Return (x, y) of the center of cell containing provided text 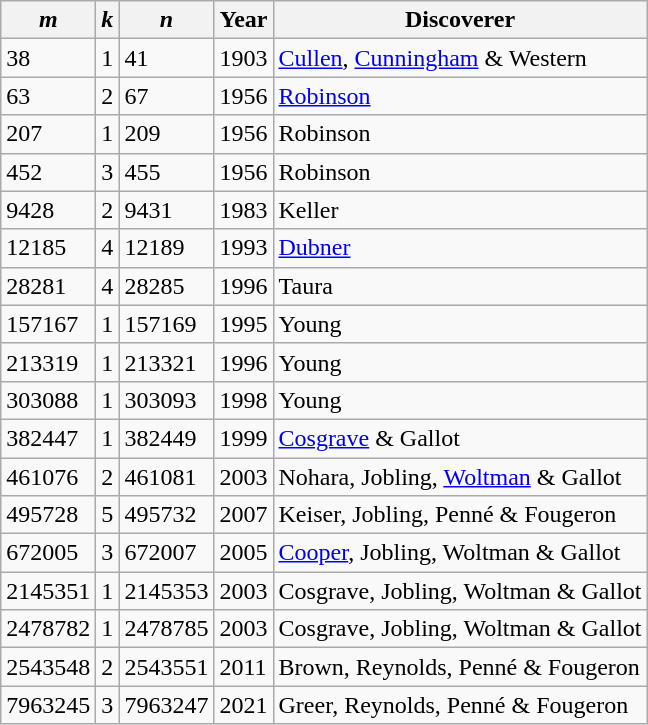
38 (48, 58)
7963247 (166, 705)
Cosgrave & Gallot (460, 438)
672007 (166, 553)
m (48, 20)
213319 (48, 362)
2145351 (48, 591)
Nohara, Jobling, Woltman & Gallot (460, 477)
9428 (48, 210)
1903 (244, 58)
452 (48, 172)
495728 (48, 515)
2543548 (48, 667)
461076 (48, 477)
Brown, Reynolds, Penné & Fougeron (460, 667)
5 (108, 515)
Keiser, Jobling, Penné & Fougeron (460, 515)
2478785 (166, 629)
2021 (244, 705)
1983 (244, 210)
157167 (48, 324)
1998 (244, 400)
382449 (166, 438)
Taura (460, 286)
213321 (166, 362)
28281 (48, 286)
9431 (166, 210)
67 (166, 96)
63 (48, 96)
2478782 (48, 629)
2007 (244, 515)
461081 (166, 477)
1995 (244, 324)
382447 (48, 438)
455 (166, 172)
41 (166, 58)
Greer, Reynolds, Penné & Fougeron (460, 705)
1993 (244, 248)
Cullen, Cunningham & Western (460, 58)
672005 (48, 553)
2005 (244, 553)
12185 (48, 248)
2011 (244, 667)
2145353 (166, 591)
n (166, 20)
303088 (48, 400)
Cooper, Jobling, Woltman & Gallot (460, 553)
209 (166, 134)
Year (244, 20)
207 (48, 134)
2543551 (166, 667)
157169 (166, 324)
Keller (460, 210)
Discoverer (460, 20)
303093 (166, 400)
12189 (166, 248)
495732 (166, 515)
Dubner (460, 248)
1999 (244, 438)
k (108, 20)
28285 (166, 286)
7963245 (48, 705)
